Provide the [X, Y] coordinate of the cell's center where the given text is located.  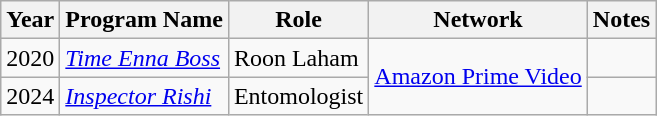
Role [298, 20]
2024 [30, 96]
Notes [621, 20]
Roon Laham [298, 58]
2020 [30, 58]
Network [478, 20]
Entomologist [298, 96]
Year [30, 20]
Time Enna Boss [144, 58]
Amazon Prime Video [478, 77]
Inspector Rishi [144, 96]
Program Name [144, 20]
